Find where the given text appears and provide that cell's center as [x, y] coordinate. 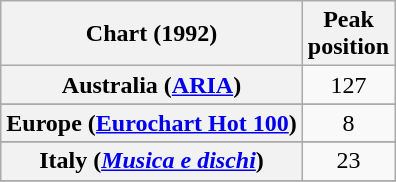
Europe (Eurochart Hot 100) [152, 123]
Italy (Musica e dischi) [152, 161]
23 [348, 161]
Peakposition [348, 34]
8 [348, 123]
127 [348, 85]
Chart (1992) [152, 34]
Australia (ARIA) [152, 85]
